Identify which cell holds the provided text, then report its (X, Y) central coordinate. 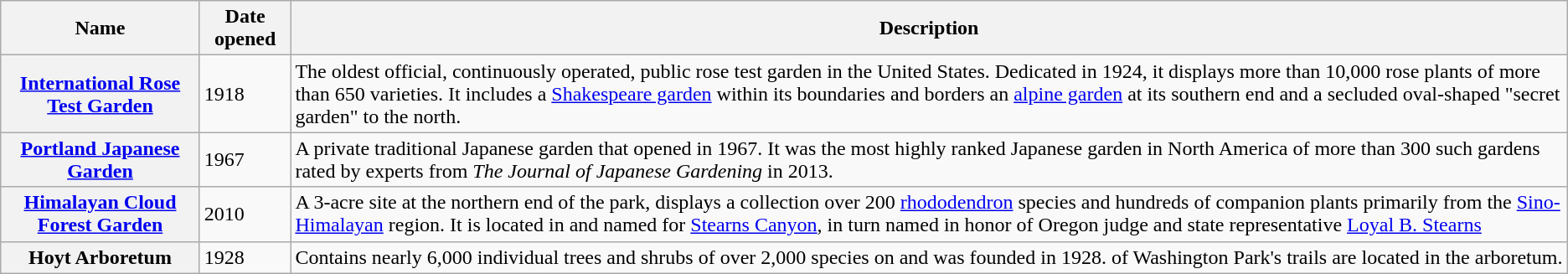
1918 (245, 94)
Himalayan Cloud Forest Garden (101, 215)
Hoyt Arboretum (101, 257)
Description (929, 28)
Portland Japanese Garden (101, 159)
Date opened (245, 28)
Name (101, 28)
1928 (245, 257)
2010 (245, 215)
1967 (245, 159)
International Rose Test Garden (101, 94)
